Detect which cell encompasses the target text, then output its (X, Y) center coordinate. 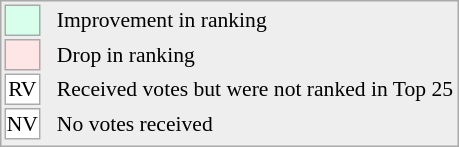
No votes received (254, 124)
RV (22, 90)
Improvement in ranking (254, 20)
NV (22, 124)
Drop in ranking (254, 55)
Received votes but were not ranked in Top 25 (254, 90)
